Extract the (x, y) coordinate from the center of the cell holding the provided text.  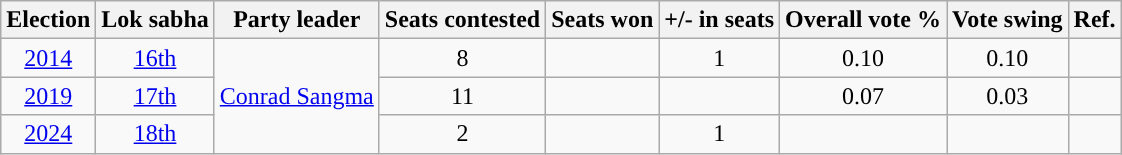
Party leader (296, 20)
Seats contested (462, 20)
Ref. (1094, 20)
Seats won (602, 20)
17th (155, 96)
2019 (48, 96)
0.07 (864, 96)
2 (462, 134)
2014 (48, 58)
18th (155, 134)
Election (48, 20)
11 (462, 96)
Vote swing (1008, 20)
2024 (48, 134)
Conrad Sangma (296, 96)
8 (462, 58)
0.03 (1008, 96)
Lok sabha (155, 20)
16th (155, 58)
+/- in seats (720, 20)
Overall vote % (864, 20)
